Output the (X, Y) coordinate of the center of the cell containing the given text.  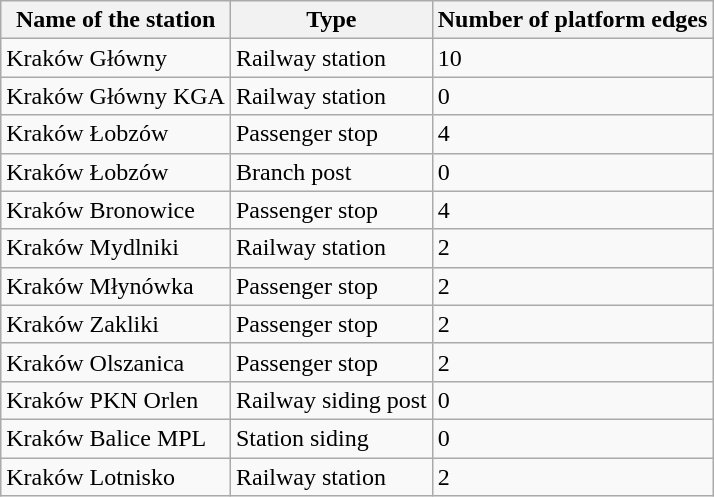
Kraków Mydlniki (116, 248)
10 (572, 58)
Kraków Główny (116, 58)
Name of the station (116, 20)
Kraków Główny KGA (116, 96)
Station siding (331, 438)
Kraków Bronowice (116, 210)
Kraków PKN Orlen (116, 400)
Kraków Olszanica (116, 362)
Kraków Zakliki (116, 324)
Kraków Młynówka (116, 286)
Branch post (331, 172)
Kraków Balice MPL (116, 438)
Type (331, 20)
Number of platform edges (572, 20)
Railway siding post (331, 400)
Kraków Lotnisko (116, 477)
